Return [X, Y] of the center of cell containing provided text 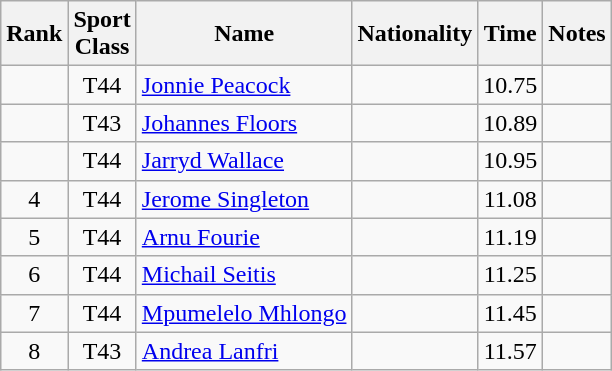
11.19 [510, 237]
Notes [577, 34]
11.25 [510, 275]
Jarryd Wallace [244, 161]
6 [34, 275]
11.08 [510, 199]
10.89 [510, 123]
Johannes Floors [244, 123]
11.57 [510, 351]
4 [34, 199]
Rank [34, 34]
Jerome Singleton [244, 199]
Nationality [415, 34]
10.75 [510, 85]
Michail Seitis [244, 275]
8 [34, 351]
7 [34, 313]
Time [510, 34]
Arnu Fourie [244, 237]
11.45 [510, 313]
Andrea Lanfri [244, 351]
Mpumelelo Mhlongo [244, 313]
SportClass [102, 34]
5 [34, 237]
Jonnie Peacock [244, 85]
Name [244, 34]
10.95 [510, 161]
